For the text-containing cell, return its midpoint in [X, Y] coordinate format. 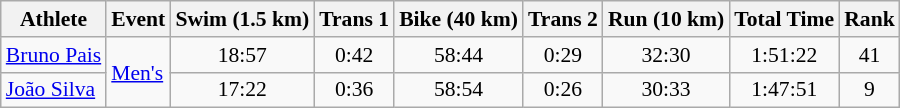
17:22 [242, 90]
Bruno Pais [54, 55]
Athlete [54, 19]
58:54 [458, 90]
0:42 [354, 55]
Bike (40 km) [458, 19]
0:26 [563, 90]
58:44 [458, 55]
Total Time [784, 19]
Trans 2 [563, 19]
Run (10 km) [666, 19]
Swim (1.5 km) [242, 19]
Men's [138, 72]
0:36 [354, 90]
32:30 [666, 55]
1:51:22 [784, 55]
9 [870, 90]
1:47:51 [784, 90]
Rank [870, 19]
João Silva [54, 90]
Event [138, 19]
18:57 [242, 55]
0:29 [563, 55]
Trans 1 [354, 19]
41 [870, 55]
30:33 [666, 90]
